Pinpoint the cell where the given text exists, returning its (x, y) midpoint coordinate. 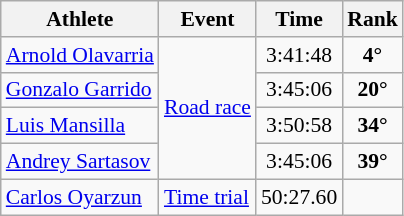
Athlete (80, 19)
Time trial (208, 197)
50:27.60 (299, 197)
20° (372, 90)
3:41:48 (299, 55)
Carlos Oyarzun (80, 197)
Time (299, 19)
3:50:58 (299, 126)
Andrey Sartasov (80, 162)
Arnold Olavarria (80, 55)
34° (372, 126)
39° (372, 162)
Event (208, 19)
Luis Mansilla (80, 126)
4° (372, 55)
Rank (372, 19)
Road race (208, 108)
Gonzalo Garrido (80, 90)
